Output the [X, Y] coordinate of the center of the cell containing the given text.  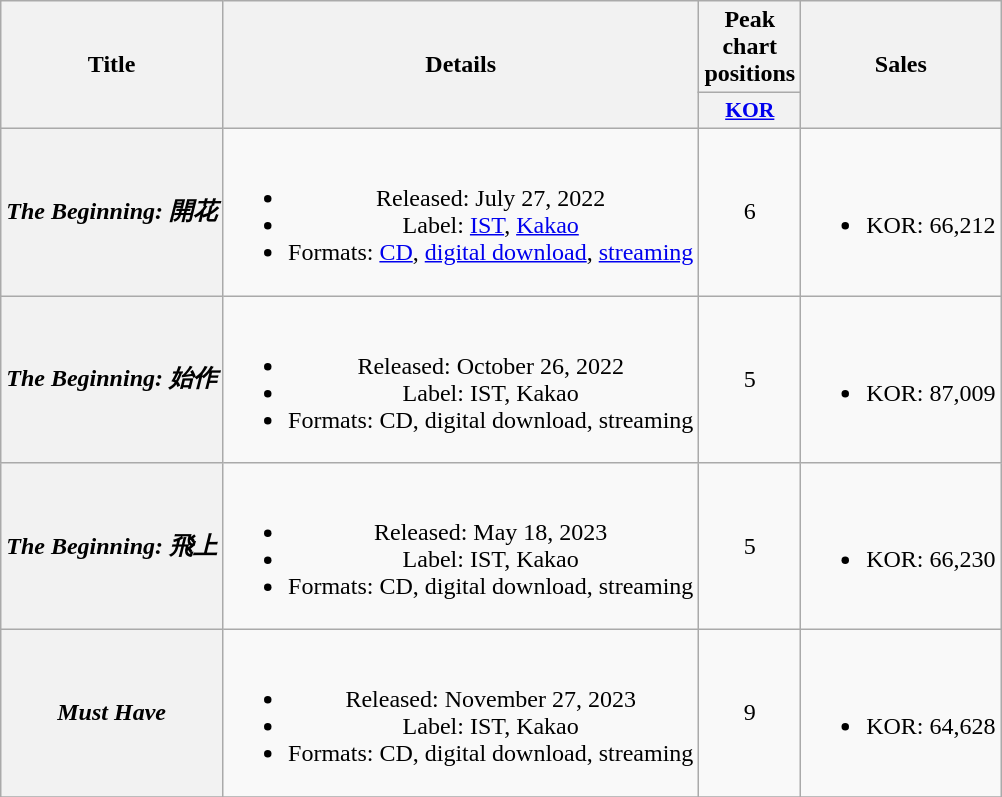
KOR: 87,009 [901, 380]
Sales [901, 65]
KOR [750, 111]
Released: November 27, 2023Label: IST, KakaoFormats: CD, digital download, streaming [461, 714]
Released: July 27, 2022Label: IST, KakaoFormats: CD, digital download, streaming [461, 212]
KOR: 64,628 [901, 714]
Peak chartpositions [750, 47]
Title [112, 65]
KOR: 66,230 [901, 546]
The Beginning: 開花 [112, 212]
Must Have [112, 714]
6 [750, 212]
9 [750, 714]
The Beginning: 飛上 [112, 546]
KOR: 66,212 [901, 212]
The Beginning: 始作 [112, 380]
Details [461, 65]
Released: May 18, 2023Label: IST, KakaoFormats: CD, digital download, streaming [461, 546]
Released: October 26, 2022Label: IST, KakaoFormats: CD, digital download, streaming [461, 380]
